Identify which cell holds the provided text, then report its (X, Y) central coordinate. 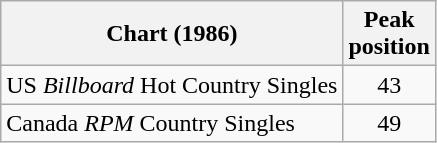
US Billboard Hot Country Singles (172, 85)
Chart (1986) (172, 34)
43 (389, 85)
Canada RPM Country Singles (172, 123)
Peak position (389, 34)
49 (389, 123)
